For the text-containing cell, return its midpoint in (X, Y) coordinate format. 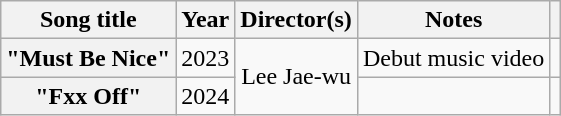
Director(s) (296, 20)
Notes (453, 20)
Lee Jae-wu (296, 77)
2024 (206, 96)
"Must Be Nice" (88, 58)
Year (206, 20)
Debut music video (453, 58)
Song title (88, 20)
2023 (206, 58)
"Fxx Off" (88, 96)
